Return [x, y] of the center of cell containing provided text 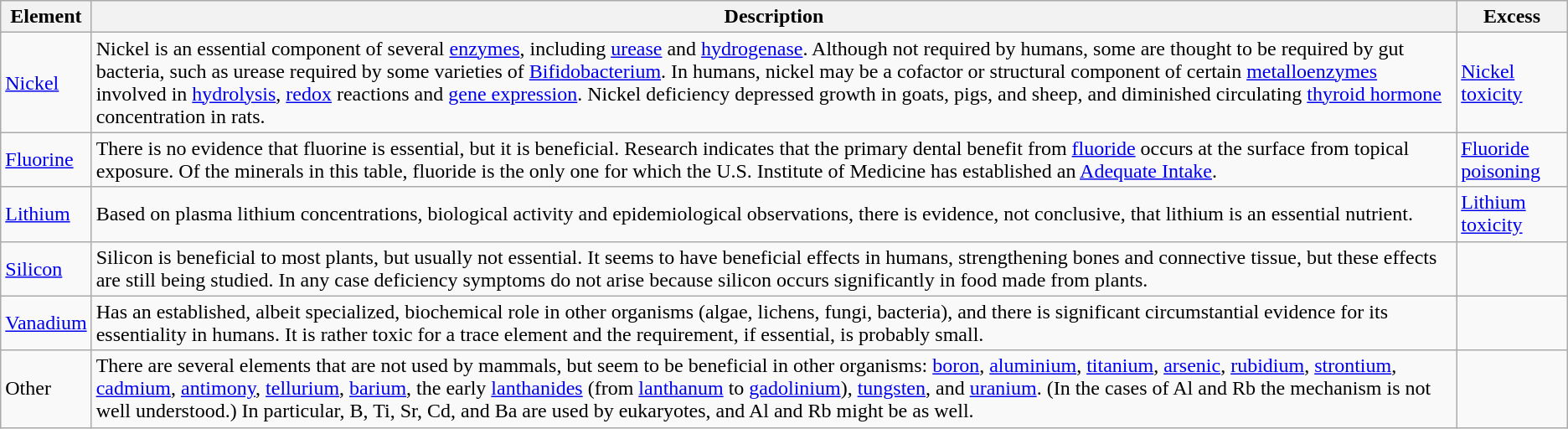
Silicon [46, 268]
Nickel toxicity [1512, 82]
Description [774, 17]
Lithium [46, 214]
Excess [1512, 17]
Vanadium [46, 323]
Element [46, 17]
Other [46, 389]
Lithium toxicity [1512, 214]
Fluoride poisoning [1512, 159]
Nickel [46, 82]
Fluorine [46, 159]
